From the cell containing the given text, extract its center point as [X, Y] coordinate. 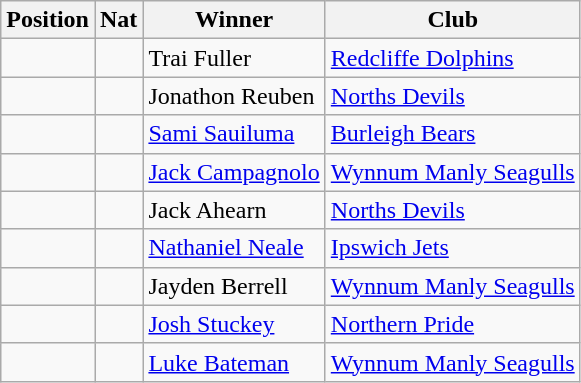
Club [452, 20]
Jayden Berrell [234, 286]
Nathaniel Neale [234, 248]
Jonathon Reuben [234, 96]
Burleigh Bears [452, 134]
Trai Fuller [234, 58]
Winner [234, 20]
Position [48, 20]
Northern Pride [452, 324]
Nat [118, 20]
Ipswich Jets [452, 248]
Jack Campagnolo [234, 172]
Josh Stuckey [234, 324]
Jack Ahearn [234, 210]
Sami Sauiluma [234, 134]
Redcliffe Dolphins [452, 58]
Luke Bateman [234, 362]
